Return the [X, Y] coordinate for the center point of the cell that contains the specified text.  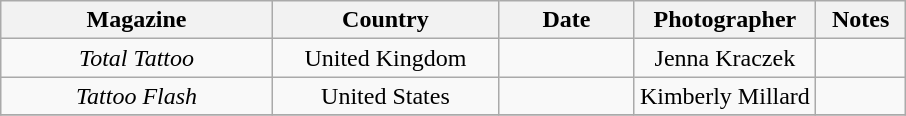
Tattoo Flash [137, 96]
Date [567, 20]
United Kingdom [385, 58]
Country [385, 20]
Notes [860, 20]
Kimberly Millard [724, 96]
Magazine [137, 20]
Jenna Kraczek [724, 58]
Photographer [724, 20]
United States [385, 96]
Total Tattoo [137, 58]
